Return [x, y] of the center of cell containing provided text 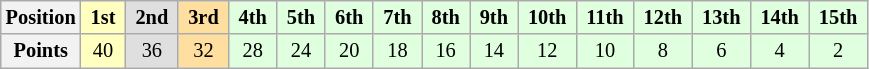
10 [604, 51]
4th [253, 17]
40 [104, 51]
14th [779, 17]
11th [604, 17]
16 [446, 51]
6 [721, 51]
Points [41, 51]
8 [663, 51]
9th [494, 17]
7th [397, 17]
24 [301, 51]
6th [349, 17]
Position [41, 17]
32 [203, 51]
4 [779, 51]
12 [547, 51]
3rd [203, 17]
13th [721, 17]
18 [397, 51]
1st [104, 17]
2nd [152, 17]
2 [838, 51]
8th [446, 17]
15th [838, 17]
14 [494, 51]
20 [349, 51]
36 [152, 51]
10th [547, 17]
28 [253, 51]
5th [301, 17]
12th [663, 17]
